For the text-containing cell, return its midpoint in [X, Y] coordinate format. 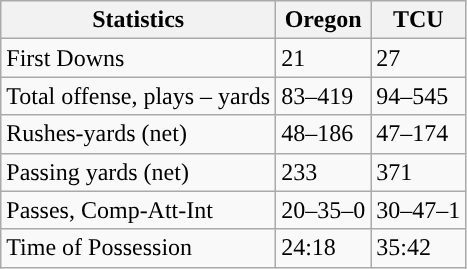
First Downs [138, 58]
Total offense, plays – yards [138, 96]
Rushes-yards (net) [138, 134]
20–35–0 [324, 210]
47–174 [418, 134]
48–186 [324, 134]
94–545 [418, 96]
30–47–1 [418, 210]
Passes, Comp-Att-Int [138, 210]
24:18 [324, 248]
21 [324, 58]
Passing yards (net) [138, 172]
Oregon [324, 20]
27 [418, 58]
371 [418, 172]
Time of Possession [138, 248]
Statistics [138, 20]
TCU [418, 20]
35:42 [418, 248]
233 [324, 172]
83–419 [324, 96]
